Find where the given text appears and provide that cell's center as [x, y] coordinate. 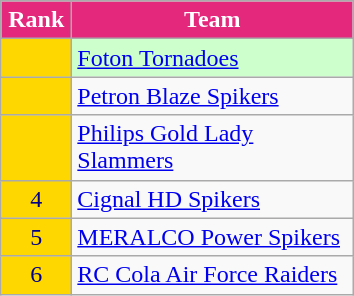
4 [36, 199]
5 [36, 237]
Petron Blaze Spikers [212, 96]
Rank [36, 20]
Philips Gold Lady Slammers [212, 148]
Foton Tornadoes [212, 58]
6 [36, 275]
RC Cola Air Force Raiders [212, 275]
MERALCO Power Spikers [212, 237]
Team [212, 20]
Cignal HD Spikers [212, 199]
